From the cell containing the given text, extract its center point as [x, y] coordinate. 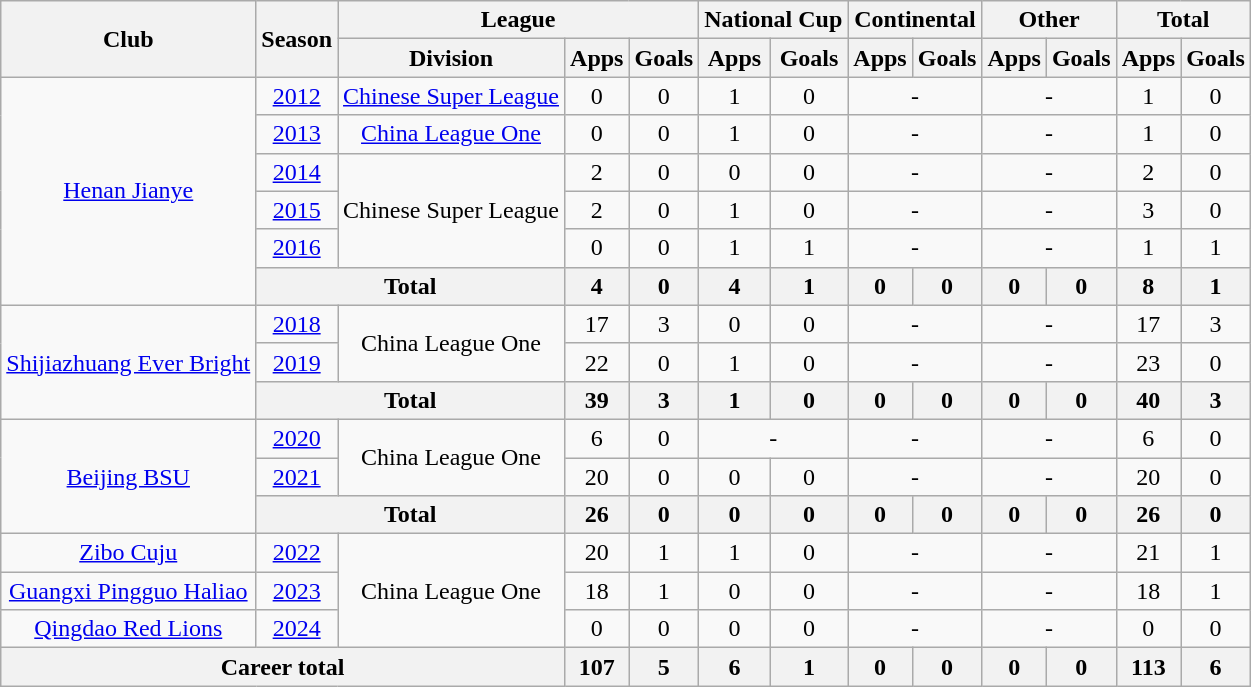
40 [1148, 400]
2022 [297, 553]
107 [597, 667]
2015 [297, 210]
21 [1148, 553]
2012 [297, 96]
2020 [297, 438]
2021 [297, 477]
Guangxi Pingguo Haliao [128, 591]
Career total [283, 667]
2016 [297, 248]
8 [1148, 286]
2014 [297, 172]
39 [597, 400]
2024 [297, 629]
Zibo Cuju [128, 553]
League [518, 20]
Division [452, 58]
Other [1049, 20]
2013 [297, 134]
5 [664, 667]
Henan Jianye [128, 191]
Club [128, 39]
Beijing BSU [128, 476]
2019 [297, 362]
23 [1148, 362]
Continental [915, 20]
National Cup [774, 20]
Qingdao Red Lions [128, 629]
2018 [297, 324]
Shijiazhuang Ever Bright [128, 362]
Season [297, 39]
22 [597, 362]
2023 [297, 591]
113 [1148, 667]
